Output the [x, y] coordinate of the center of the cell containing the given text.  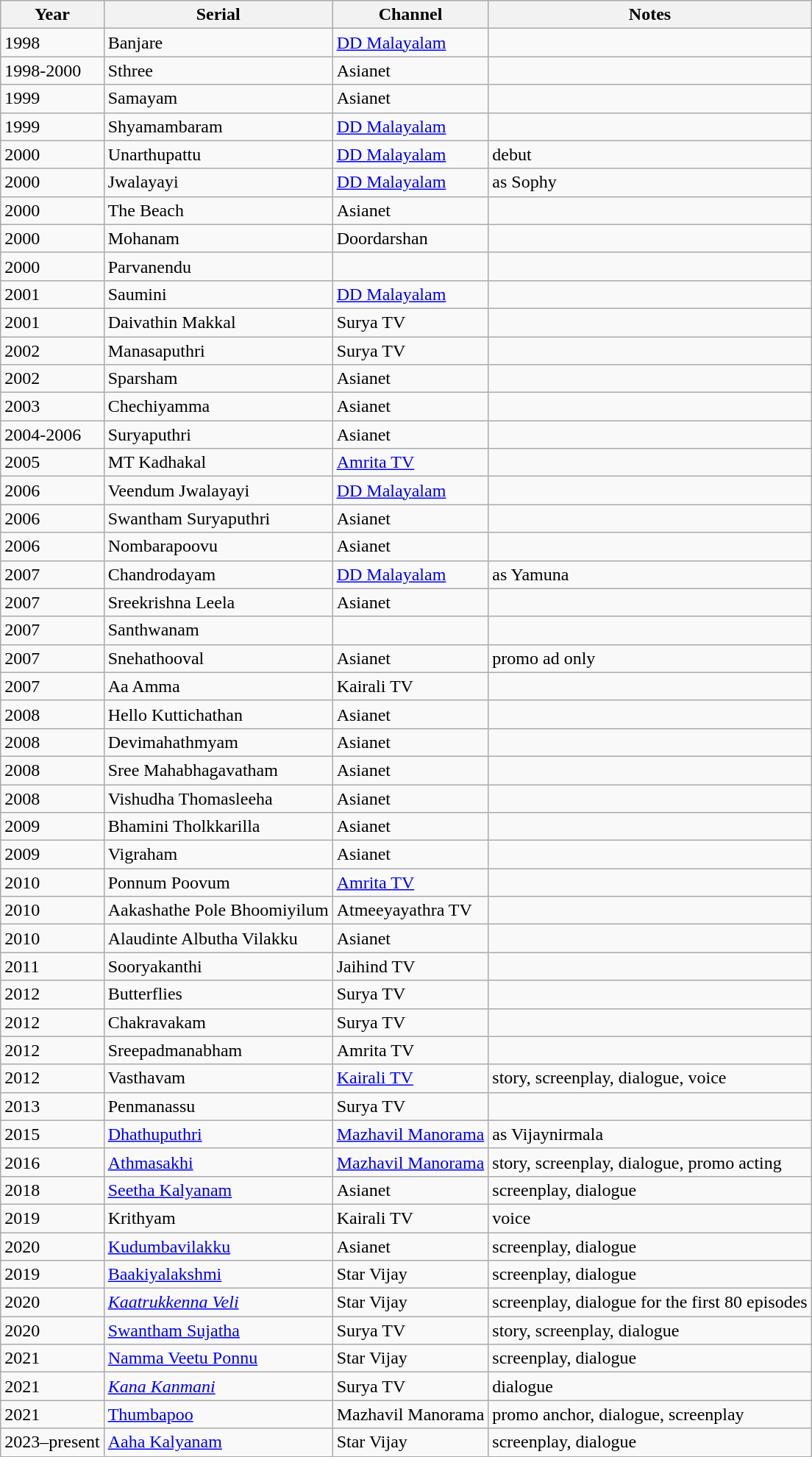
Year [52, 15]
Doordarshan [410, 238]
as Yamuna [650, 574]
Nombarapoovu [218, 546]
Suryaputhri [218, 435]
Sooryakanthi [218, 966]
dialogue [650, 1386]
2018 [52, 1190]
Mohanam [218, 238]
Manasaputhri [218, 351]
Sree Mahabhagavatham [218, 770]
2015 [52, 1134]
Jaihind TV [410, 966]
Sparsham [218, 379]
Kaatrukkenna Veli [218, 1303]
Hello Kuttichathan [218, 714]
as Sophy [650, 182]
1998-2000 [52, 71]
Butterflies [218, 994]
Chandrodayam [218, 574]
Chakravakam [218, 1022]
Athmasakhi [218, 1162]
Namma Veetu Ponnu [218, 1358]
promo ad only [650, 658]
Alaudinte Albutha Vilakku [218, 938]
2013 [52, 1106]
2016 [52, 1162]
story, screenplay, dialogue [650, 1330]
Unarthupattu [218, 154]
Saumini [218, 294]
Ponnum Poovum [218, 883]
Krithyam [218, 1218]
Baakiyalakshmi [218, 1275]
Kudumbavilakku [218, 1247]
Snehathooval [218, 658]
Sreepadmanabham [218, 1050]
Shyamambaram [218, 127]
screenplay, dialogue for the first 80 episodes [650, 1303]
as Vijaynirmala [650, 1134]
2005 [52, 463]
Jwalayayi [218, 182]
Santhwanam [218, 630]
Channel [410, 15]
Serial [218, 15]
promo anchor, dialogue, screenplay [650, 1414]
debut [650, 154]
Vigraham [218, 855]
Aaha Kalyanam [218, 1442]
Dhathuputhri [218, 1134]
Sreekrishna Leela [218, 602]
Swantham Sujatha [218, 1330]
Devimahathmyam [218, 742]
Atmeeyayathra TV [410, 911]
Chechiyamma [218, 407]
2003 [52, 407]
2011 [52, 966]
Banjare [218, 43]
Sthree [218, 71]
Seetha Kalyanam [218, 1190]
Daivathin Makkal [218, 322]
story, screenplay, dialogue, voice [650, 1078]
Bhamini Tholkkarilla [218, 827]
Veendum Jwalayayi [218, 491]
Swantham Suryaputhri [218, 519]
Vasthavam [218, 1078]
Notes [650, 15]
Aakashathe Pole Bhoomiyilum [218, 911]
MT Kadhakal [218, 463]
Parvanendu [218, 266]
Penmanassu [218, 1106]
Aa Amma [218, 686]
story, screenplay, dialogue, promo acting [650, 1162]
Kana Kanmani [218, 1386]
Thumbapoo [218, 1414]
1998 [52, 43]
The Beach [218, 210]
voice [650, 1218]
Samayam [218, 99]
2023–present [52, 1442]
2004-2006 [52, 435]
Vishudha Thomasleeha [218, 798]
